Capture the cell that displays the provided text and extract its (X, Y) central coordinate. 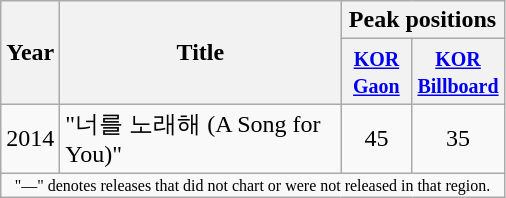
45 (376, 139)
2014 (30, 139)
KORGaon (376, 72)
"—" denotes releases that did not chart or were not released in that region. (252, 185)
Year (30, 52)
"너를 노래해 (A Song for You)" (200, 139)
35 (458, 139)
KORBillboard (458, 72)
Peak positions (422, 20)
Title (200, 52)
